Return [X, Y] of the center of cell containing provided text 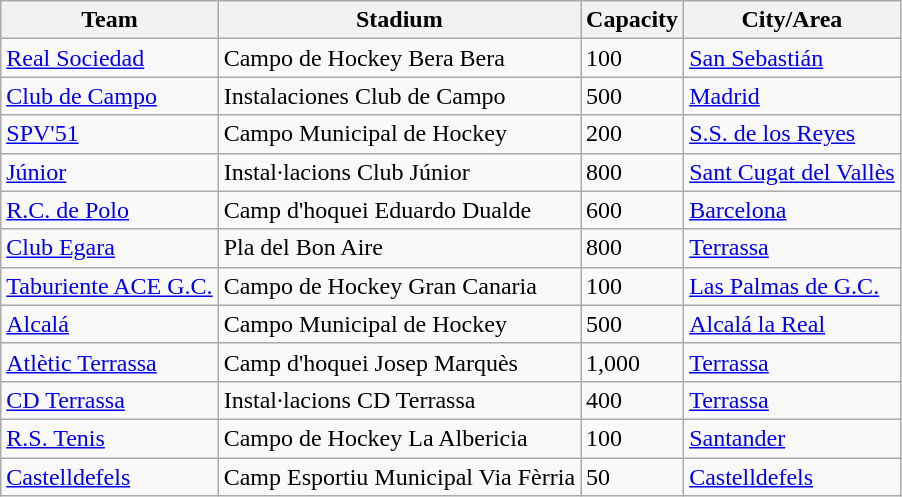
SPV'51 [110, 134]
Santander [792, 438]
Camp d'hoquei Eduardo Dualde [399, 210]
Stadium [399, 20]
Atlètic Terrassa [110, 362]
Sant Cugat del Vallès [792, 172]
Campo de Hockey La Albericia [399, 438]
Camp d'hoquei Josep Marquès [399, 362]
R.S. Tenis [110, 438]
Campo de Hockey Bera Bera [399, 58]
Pla del Bon Aire [399, 248]
CD Terrassa [110, 400]
Júnior [110, 172]
Camp Esportiu Municipal Via Fèrria [399, 477]
50 [632, 477]
Las Palmas de G.C. [792, 286]
City/Area [792, 20]
Instal·lacions CD Terrassa [399, 400]
Team [110, 20]
R.C. de Polo [110, 210]
Alcalá la Real [792, 324]
Club Egara [110, 248]
Instal·lacions Club Júnior [399, 172]
Barcelona [792, 210]
Club de Campo [110, 96]
Real Sociedad [110, 58]
1,000 [632, 362]
S.S. de los Reyes [792, 134]
San Sebastián [792, 58]
Alcalá [110, 324]
Madrid [792, 96]
400 [632, 400]
200 [632, 134]
Campo de Hockey Gran Canaria [399, 286]
Capacity [632, 20]
Instalaciones Club de Campo [399, 96]
Taburiente ACE G.C. [110, 286]
600 [632, 210]
